Extract the (X, Y) coordinate from the center of the cell holding the provided text.  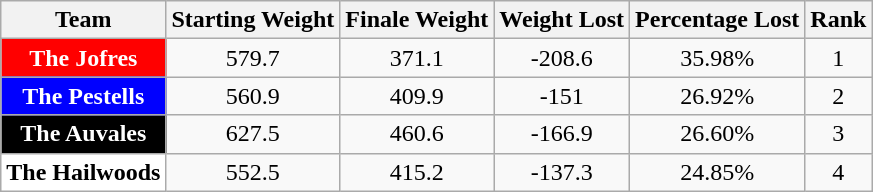
-151 (562, 96)
Starting Weight (253, 20)
Rank (838, 20)
371.1 (417, 58)
-166.9 (562, 134)
Team (84, 20)
Weight Lost (562, 20)
-137.3 (562, 172)
1 (838, 58)
The Hailwoods (84, 172)
460.6 (417, 134)
The Jofres (84, 58)
26.92% (718, 96)
627.5 (253, 134)
-208.6 (562, 58)
2 (838, 96)
The Pestells (84, 96)
552.5 (253, 172)
3 (838, 134)
415.2 (417, 172)
Finale Weight (417, 20)
579.7 (253, 58)
The Auvales (84, 134)
24.85% (718, 172)
26.60% (718, 134)
Percentage Lost (718, 20)
409.9 (417, 96)
35.98% (718, 58)
560.9 (253, 96)
4 (838, 172)
